For the text-containing cell, return its midpoint in [x, y] coordinate format. 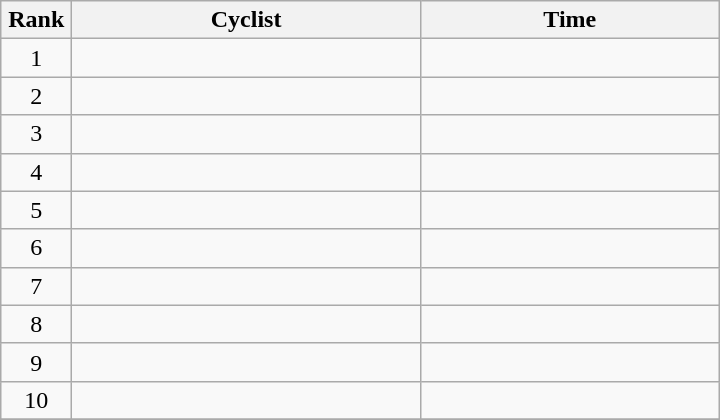
4 [36, 172]
3 [36, 134]
10 [36, 400]
Cyclist [246, 20]
9 [36, 362]
Rank [36, 20]
6 [36, 248]
7 [36, 286]
2 [36, 96]
Time [570, 20]
1 [36, 58]
5 [36, 210]
8 [36, 324]
